Provide the (X, Y) coordinate of the cell's center where the given text is located.  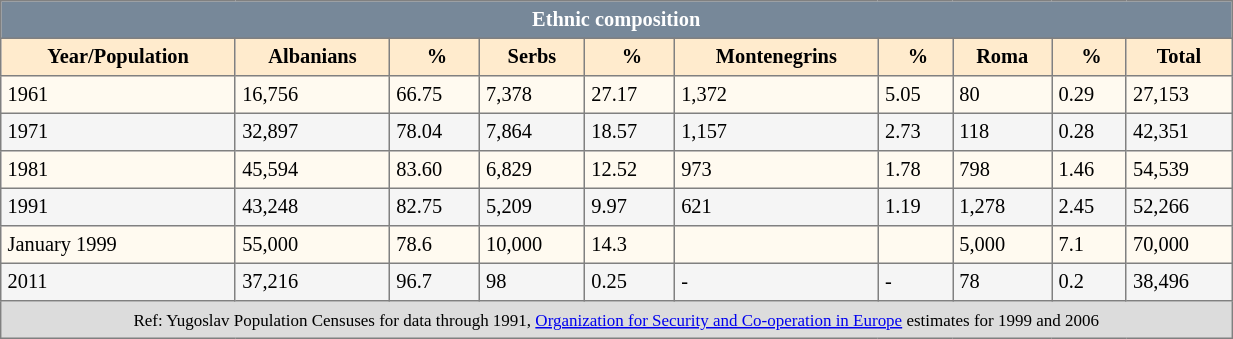
0.2 (1089, 282)
27,153 (1178, 95)
0.29 (1089, 95)
1991 (118, 207)
1.78 (915, 170)
12.52 (630, 170)
1971 (118, 132)
5,000 (1002, 245)
1981 (118, 170)
0.28 (1089, 132)
1,157 (776, 132)
83.60 (435, 170)
Year/Population (118, 57)
38,496 (1178, 282)
5.05 (915, 95)
55,000 (312, 245)
98 (532, 282)
52,266 (1178, 207)
10,000 (532, 245)
27.17 (630, 95)
37,216 (312, 282)
78.04 (435, 132)
43,248 (312, 207)
14.3 (630, 245)
Ref: Yugoslav Population Censuses for data through 1991, Organization for Security and Co-operation in Europe estimates for 1999 and 2006 (616, 320)
18.57 (630, 132)
973 (776, 170)
Roma (1002, 57)
66.75 (435, 95)
1,278 (1002, 207)
118 (1002, 132)
5,209 (532, 207)
9.97 (630, 207)
1,372 (776, 95)
7.1 (1089, 245)
Serbs (532, 57)
621 (776, 207)
82.75 (435, 207)
96.7 (435, 282)
78.6 (435, 245)
45,594 (312, 170)
798 (1002, 170)
Ethnic composition (616, 20)
7,864 (532, 132)
42,351 (1178, 132)
70,000 (1178, 245)
2011 (118, 282)
32,897 (312, 132)
Montenegrins (776, 57)
7,378 (532, 95)
0.25 (630, 282)
78 (1002, 282)
January 1999 (118, 245)
1.46 (1089, 170)
6,829 (532, 170)
2.73 (915, 132)
1.19 (915, 207)
Total (1178, 57)
1961 (118, 95)
16,756 (312, 95)
54,539 (1178, 170)
2.45 (1089, 207)
Albanians (312, 57)
80 (1002, 95)
